Capture the cell that displays the provided text and extract its (x, y) central coordinate. 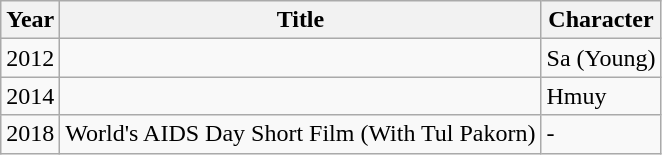
Title (300, 20)
World's AIDS Day Short Film (With Tul Pakorn) (300, 134)
- (601, 134)
Sa (Young) (601, 58)
2018 (30, 134)
Character (601, 20)
Year (30, 20)
2014 (30, 96)
2012 (30, 58)
Hmuy (601, 96)
